Search for the cell housing the specified text and yield its (X, Y) center coordinate. 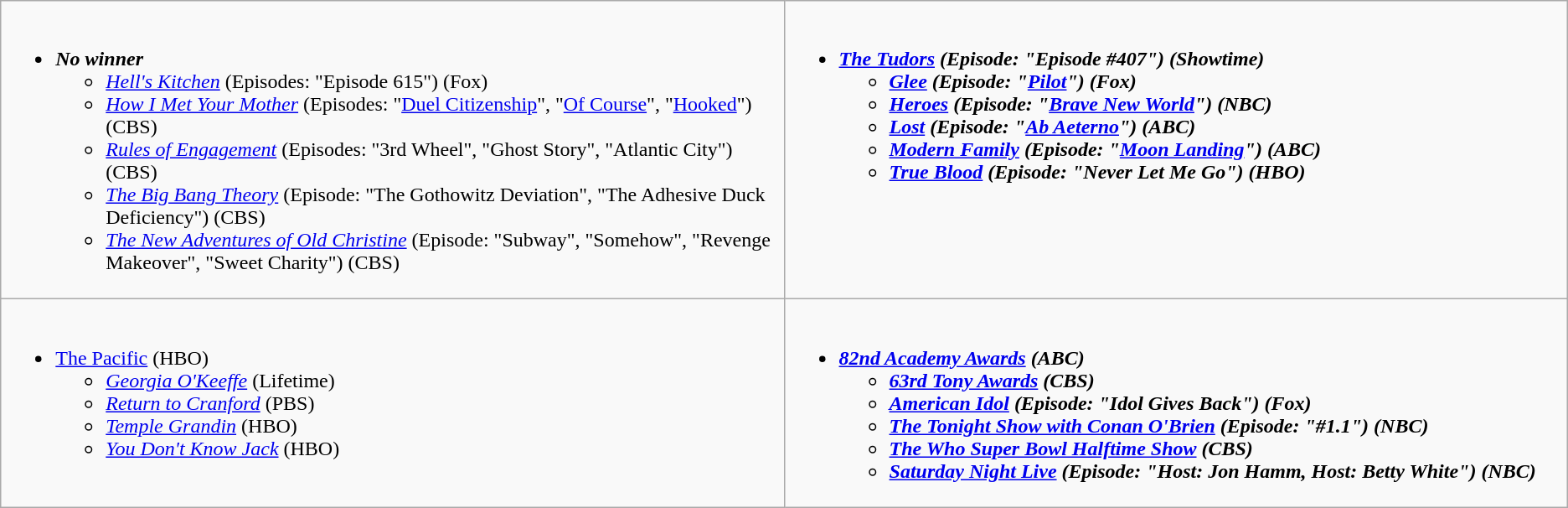
The Pacific (HBO)Georgia O'Keeffe (Lifetime)Return to Cranford (PBS)Temple Grandin (HBO)You Don't Know Jack (HBO) (392, 403)
